Search for the cell housing the specified text and yield its [X, Y] center coordinate. 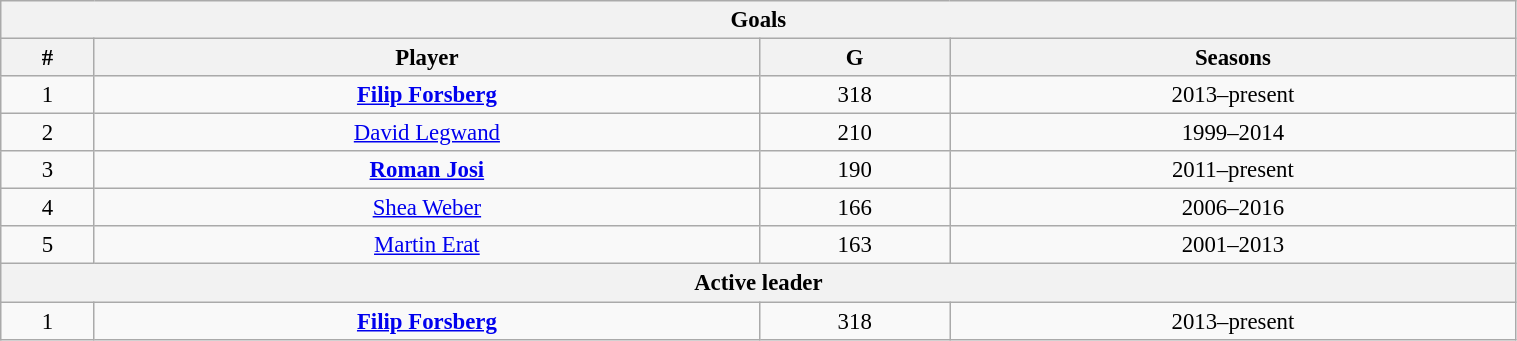
2001–2013 [1233, 245]
Player [427, 58]
4 [48, 208]
Shea Weber [427, 208]
210 [855, 133]
G [855, 58]
David Legwand [427, 133]
190 [855, 170]
163 [855, 245]
Goals [758, 20]
2006–2016 [1233, 208]
1999–2014 [1233, 133]
2 [48, 133]
2011–present [1233, 170]
Active leader [758, 283]
Martin Erat [427, 245]
5 [48, 245]
Seasons [1233, 58]
Roman Josi [427, 170]
# [48, 58]
3 [48, 170]
166 [855, 208]
